Pinpoint the cell where the given text exists, returning its (X, Y) midpoint coordinate. 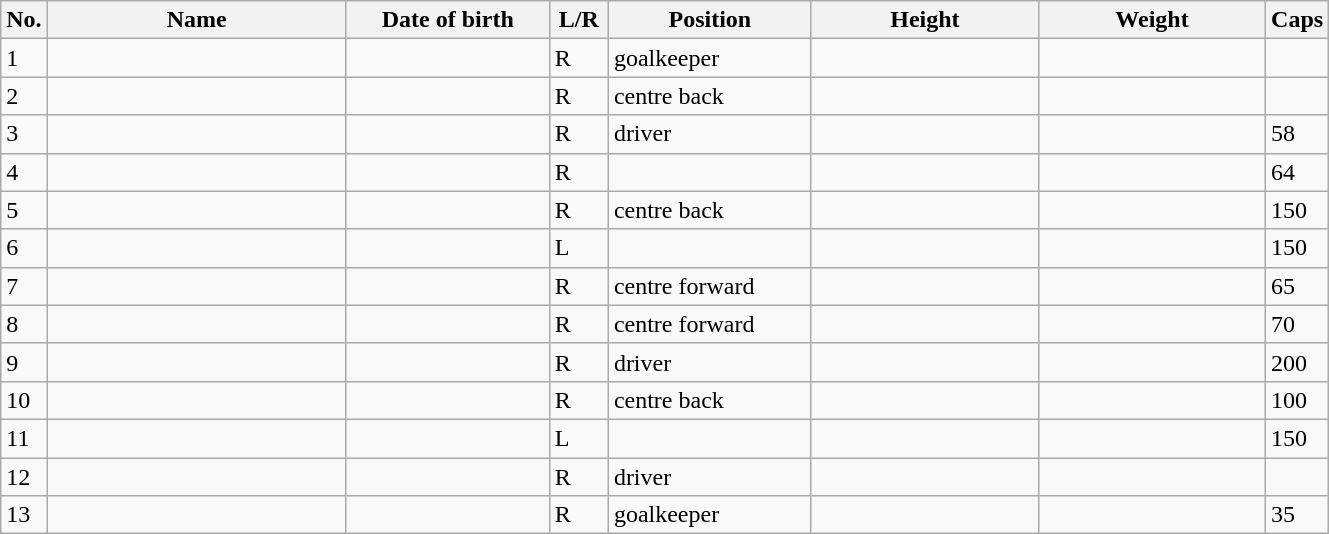
Caps (1298, 20)
No. (24, 20)
5 (24, 210)
Name (196, 20)
11 (24, 438)
10 (24, 400)
3 (24, 134)
Position (710, 20)
6 (24, 248)
L/R (578, 20)
200 (1298, 362)
1 (24, 58)
Height (924, 20)
64 (1298, 172)
9 (24, 362)
65 (1298, 286)
Date of birth (448, 20)
35 (1298, 515)
2 (24, 96)
4 (24, 172)
7 (24, 286)
70 (1298, 324)
8 (24, 324)
Weight (1152, 20)
12 (24, 477)
13 (24, 515)
58 (1298, 134)
100 (1298, 400)
